Search for the cell housing the specified text and yield its (x, y) center coordinate. 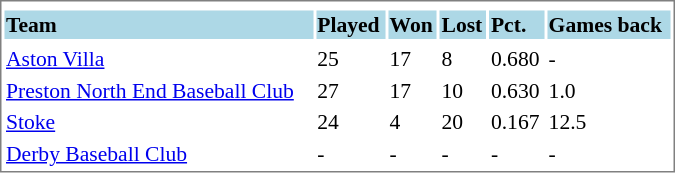
20 (463, 122)
Games back (608, 24)
Won (412, 24)
Played (350, 24)
12.5 (608, 122)
Pct. (516, 24)
27 (350, 90)
24 (350, 122)
Derby Baseball Club (158, 154)
Preston North End Baseball Club (158, 90)
Stoke (158, 122)
0.680 (516, 59)
8 (463, 59)
Aston Villa (158, 59)
Lost (463, 24)
25 (350, 59)
1.0 (608, 90)
Team (158, 24)
4 (412, 122)
10 (463, 90)
0.167 (516, 122)
0.630 (516, 90)
